Extract the (X, Y) coordinate from the center of the cell holding the provided text.  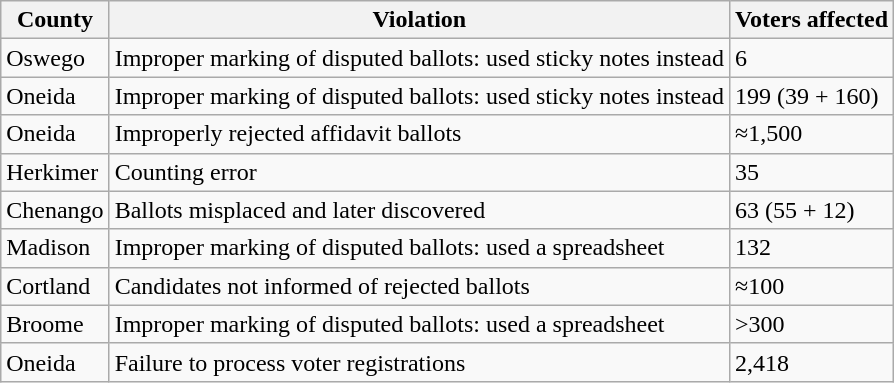
>300 (811, 324)
Broome (55, 324)
Candidates not informed of rejected ballots (419, 286)
63 (55 + 12) (811, 210)
6 (811, 58)
≈1,500 (811, 134)
Oswego (55, 58)
Herkimer (55, 172)
Violation (419, 20)
Ballots misplaced and later discovered (419, 210)
Failure to process voter registrations (419, 362)
35 (811, 172)
Voters affected (811, 20)
Improperly rejected affidavit ballots (419, 134)
132 (811, 248)
Madison (55, 248)
County (55, 20)
2,418 (811, 362)
Cortland (55, 286)
Counting error (419, 172)
199 (39 + 160) (811, 96)
Chenango (55, 210)
≈100 (811, 286)
